Capture the cell that displays the provided text and extract its (x, y) central coordinate. 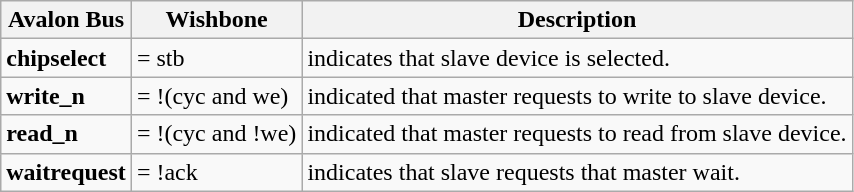
= stb (216, 58)
indicates that slave device is selected. (577, 58)
Wishbone (216, 20)
= !(cyc and we) (216, 96)
Avalon Bus (66, 20)
chipselect (66, 58)
waitrequest (66, 172)
Description (577, 20)
indicated that master requests to write to slave device. (577, 96)
= !ack (216, 172)
read_n (66, 134)
write_n (66, 96)
indicates that slave requests that master wait. (577, 172)
indicated that master requests to read from slave device. (577, 134)
= !(cyc and !we) (216, 134)
